Provide the [x, y] coordinate of the cell's center where the given text is located.  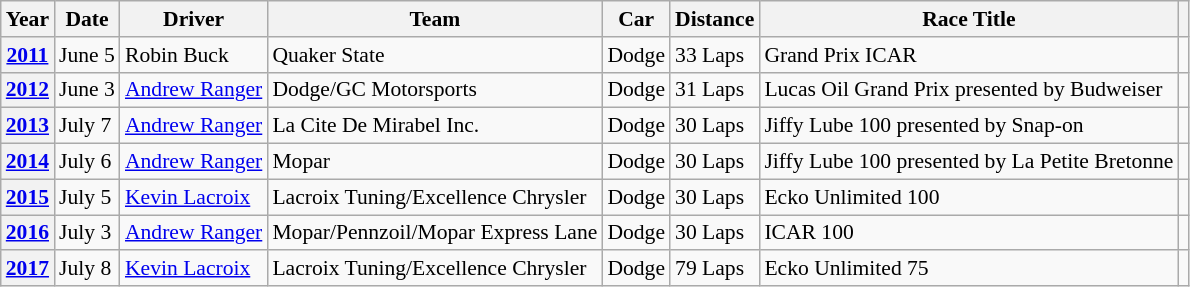
2014 [28, 162]
31 Laps [714, 90]
ICAR 100 [968, 233]
Race Title [968, 19]
Team [434, 19]
33 Laps [714, 55]
Mopar/Pennzoil/Mopar Express Lane [434, 233]
2011 [28, 55]
Robin Buck [194, 55]
2015 [28, 197]
2012 [28, 90]
Lucas Oil Grand Prix presented by Budweiser [968, 90]
79 Laps [714, 269]
La Cite De Mirabel Inc. [434, 126]
July 5 [87, 197]
Distance [714, 19]
July 8 [87, 269]
June 3 [87, 90]
Car [636, 19]
Quaker State [434, 55]
Date [87, 19]
July 7 [87, 126]
Jiffy Lube 100 presented by La Petite Bretonne [968, 162]
Driver [194, 19]
2016 [28, 233]
Ecko Unlimited 75 [968, 269]
July 6 [87, 162]
July 3 [87, 233]
Year [28, 19]
Mopar [434, 162]
Ecko Unlimited 100 [968, 197]
Jiffy Lube 100 presented by Snap-on [968, 126]
2013 [28, 126]
2017 [28, 269]
Grand Prix ICAR [968, 55]
June 5 [87, 55]
Dodge/GC Motorsports [434, 90]
